Extract the (x, y) coordinate from the center of the cell holding the provided text.  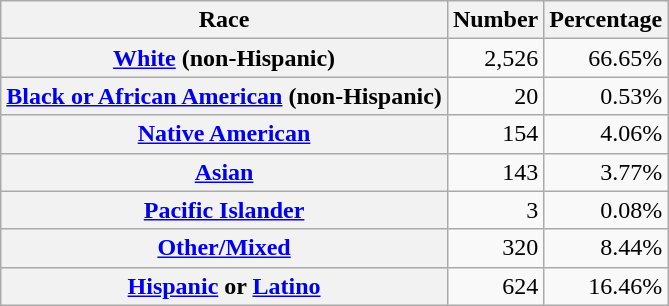
2,526 (495, 58)
66.65% (606, 58)
0.08% (606, 210)
0.53% (606, 96)
3.77% (606, 172)
Percentage (606, 20)
Other/Mixed (224, 248)
320 (495, 248)
Black or African American (non-Hispanic) (224, 96)
4.06% (606, 134)
Pacific Islander (224, 210)
Native American (224, 134)
Number (495, 20)
154 (495, 134)
Hispanic or Latino (224, 286)
Race (224, 20)
3 (495, 210)
8.44% (606, 248)
White (non-Hispanic) (224, 58)
16.46% (606, 286)
624 (495, 286)
Asian (224, 172)
20 (495, 96)
143 (495, 172)
